Return the [x, y] coordinate for the center point of the cell that contains the specified text.  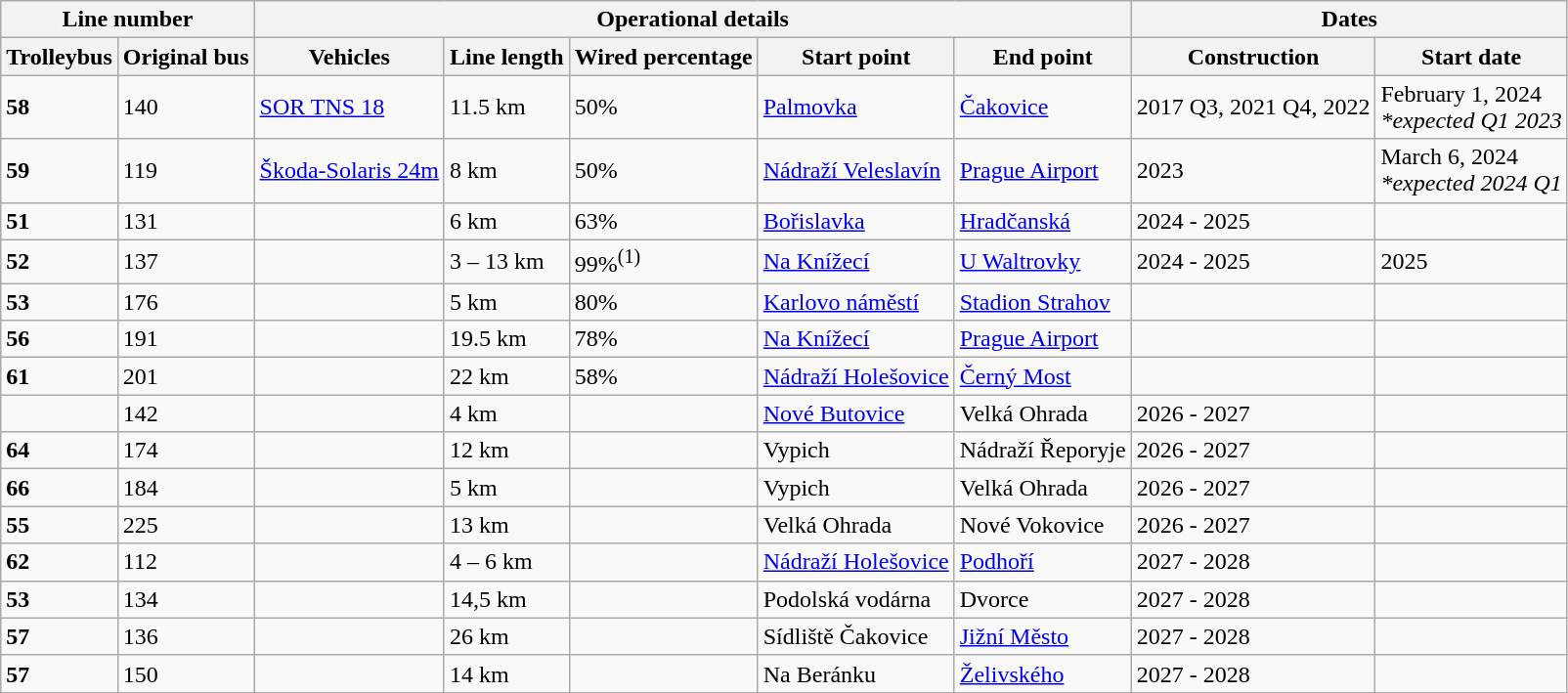
Sídliště Čakovice [856, 636]
End point [1042, 57]
63% [663, 221]
Dates [1349, 20]
February 1, 2024*expected Q1 2023 [1471, 108]
Dvorce [1042, 599]
56 [60, 339]
Želivského [1042, 673]
59 [60, 170]
Line number [127, 20]
61 [60, 376]
Škoda-Solaris 24m [349, 170]
Nové Vokovice [1042, 525]
174 [186, 451]
22 km [506, 376]
13 km [506, 525]
55 [60, 525]
184 [186, 488]
78% [663, 339]
80% [663, 302]
4 – 6 km [506, 562]
140 [186, 108]
150 [186, 673]
8 km [506, 170]
176 [186, 302]
Stadion Strahov [1042, 302]
136 [186, 636]
Jižní Město [1042, 636]
52 [60, 262]
3 – 13 km [506, 262]
26 km [506, 636]
66 [60, 488]
2017 Q3, 2021 Q4, 2022 [1253, 108]
Nádraží Veleslavín [856, 170]
12 km [506, 451]
Vehicles [349, 57]
Wired percentage [663, 57]
119 [186, 170]
Podolská vodárna [856, 599]
2023 [1253, 170]
4 km [506, 413]
14,5 km [506, 599]
Construction [1253, 57]
Original bus [186, 57]
Nové Butovice [856, 413]
Start point [856, 57]
Bořislavka [856, 221]
19.5 km [506, 339]
225 [186, 525]
62 [60, 562]
Trolleybus [60, 57]
Palmovka [856, 108]
Podhoří [1042, 562]
58% [663, 376]
Čakovice [1042, 108]
2025 [1471, 262]
Karlovo náměstí [856, 302]
11.5 km [506, 108]
Operational details [692, 20]
191 [186, 339]
Line length [506, 57]
112 [186, 562]
14 km [506, 673]
Na Beránku [856, 673]
64 [60, 451]
March 6, 2024*expected 2024 Q1 [1471, 170]
131 [186, 221]
6 km [506, 221]
Nádraží Řeporyje [1042, 451]
201 [186, 376]
SOR TNS 18 [349, 108]
Start date [1471, 57]
134 [186, 599]
51 [60, 221]
99%(1) [663, 262]
U Waltrovky [1042, 262]
Černý Most [1042, 376]
58 [60, 108]
Hradčanská [1042, 221]
137 [186, 262]
142 [186, 413]
